Scan for the cell matching the given text and deliver its (X, Y) coordinate at center. 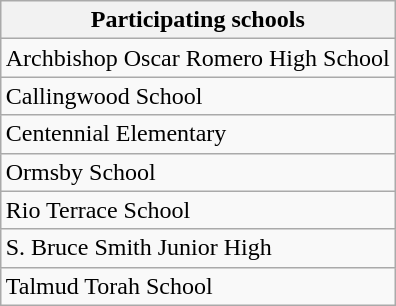
Centennial Elementary (198, 134)
Ormsby School (198, 172)
Talmud Torah School (198, 286)
Rio Terrace School (198, 210)
Participating schools (198, 20)
Callingwood School (198, 96)
Archbishop Oscar Romero High School (198, 58)
S. Bruce Smith Junior High (198, 248)
